Identify which cell holds the provided text, then report its (x, y) central coordinate. 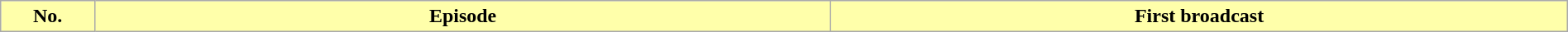
First broadcast (1199, 16)
Episode (462, 16)
No. (48, 16)
